From the cell containing the given text, extract its center point as (x, y) coordinate. 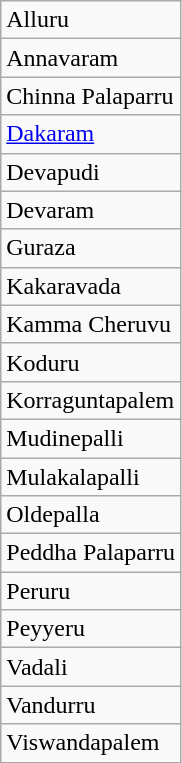
Mudinepalli (91, 438)
Oldepalla (91, 515)
Peddha Palaparru (91, 553)
Peyyeru (91, 629)
Devaram (91, 210)
Peruru (91, 591)
Annavaram (91, 58)
Vandurru (91, 705)
Korraguntapalem (91, 400)
Kamma Cheruvu (91, 324)
Chinna Palaparru (91, 96)
Mulakalapalli (91, 477)
Devapudi (91, 172)
Alluru (91, 20)
Guraza (91, 248)
Kakaravada (91, 286)
Dakaram (91, 134)
Koduru (91, 362)
Viswandapalem (91, 743)
Vadali (91, 667)
